Pinpoint the cell where the given text exists, returning its (x, y) midpoint coordinate. 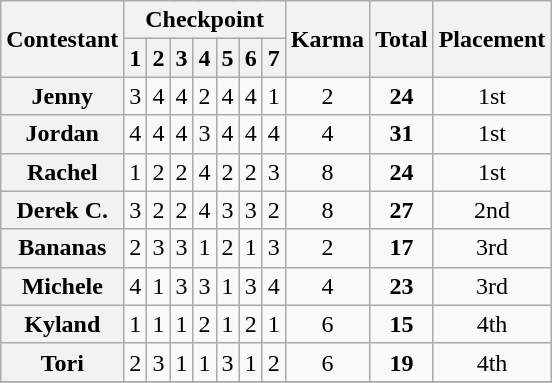
Total (402, 39)
Tori (62, 362)
19 (402, 362)
23 (402, 286)
Placement (492, 39)
Bananas (62, 248)
Kyland (62, 324)
Jordan (62, 134)
27 (402, 210)
17 (402, 248)
Checkpoint (204, 20)
Derek C. (62, 210)
Contestant (62, 39)
Jenny (62, 96)
Karma (327, 39)
31 (402, 134)
Rachel (62, 172)
7 (274, 58)
Michele (62, 286)
5 (228, 58)
15 (402, 324)
2nd (492, 210)
